Output the (x, y) coordinate of the center of the cell containing the given text.  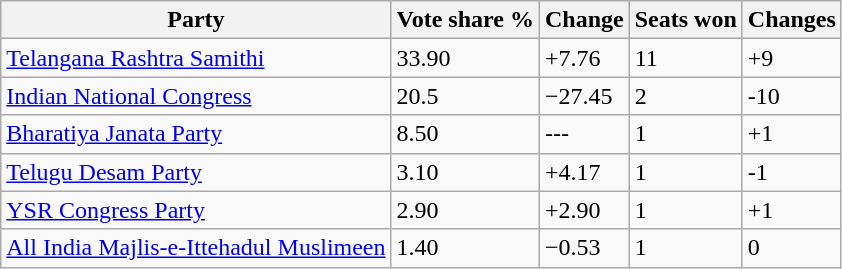
-1 (792, 172)
33.90 (465, 58)
2 (686, 96)
+4.17 (584, 172)
--- (584, 134)
8.50 (465, 134)
Indian National Congress (196, 96)
−27.45 (584, 96)
Bharatiya Janata Party (196, 134)
Party (196, 20)
−0.53 (584, 248)
20.5 (465, 96)
2.90 (465, 210)
Change (584, 20)
Telangana Rashtra Samithi (196, 58)
Seats won (686, 20)
YSR Congress Party (196, 210)
Vote share % (465, 20)
0 (792, 248)
+9 (792, 58)
1.40 (465, 248)
3.10 (465, 172)
Telugu Desam Party (196, 172)
-10 (792, 96)
Changes (792, 20)
All India Majlis-e-Ittehadul Muslimeen (196, 248)
+2.90 (584, 210)
11 (686, 58)
+7.76 (584, 58)
